Extract the [X, Y] coordinate from the center of the cell holding the provided text.  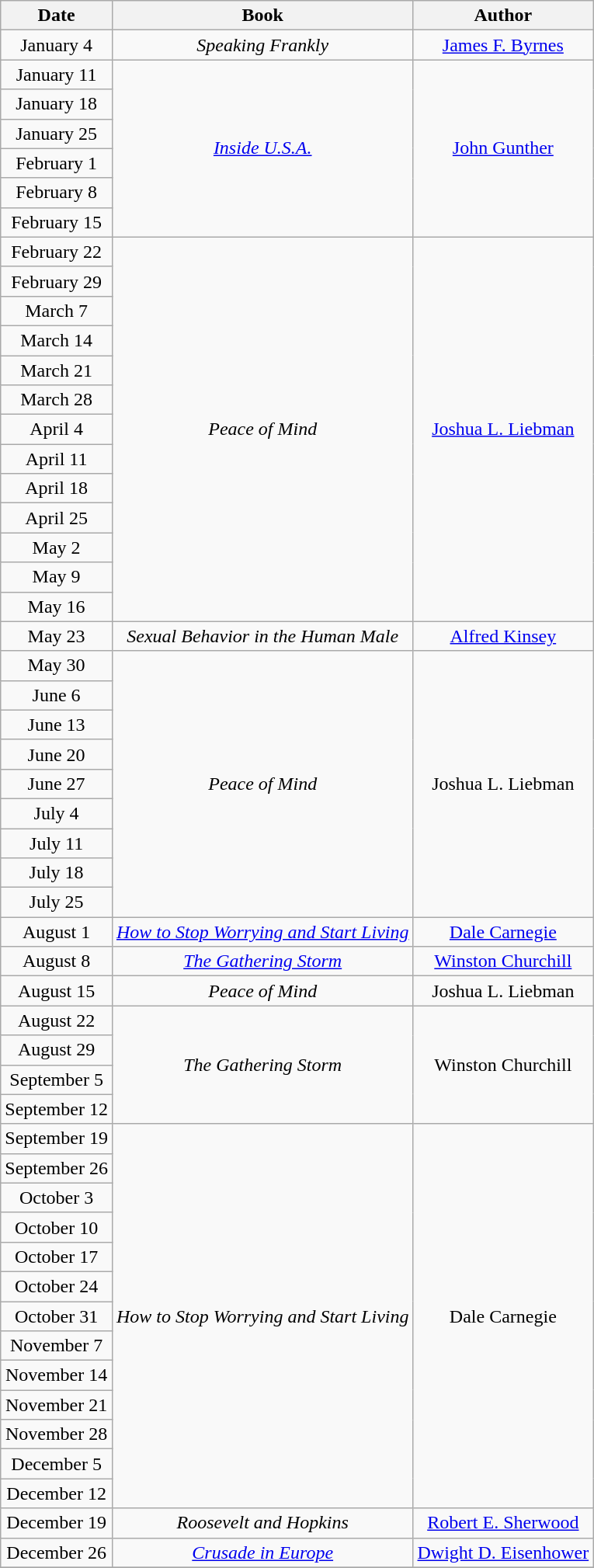
August 22 [57, 1020]
May 16 [57, 607]
February 8 [57, 193]
Speaking Frankly [262, 45]
October 17 [57, 1257]
August 1 [57, 932]
March 7 [57, 311]
April 25 [57, 518]
July 11 [57, 843]
June 6 [57, 695]
Book [262, 16]
Alfred Kinsey [503, 636]
November 28 [57, 1434]
February 15 [57, 222]
November 7 [57, 1346]
January 11 [57, 75]
October 3 [57, 1198]
August 15 [57, 991]
June 20 [57, 754]
February 1 [57, 163]
July 25 [57, 902]
Robert E. Sherwood [503, 1523]
September 19 [57, 1139]
December 12 [57, 1493]
July 4 [57, 813]
March 14 [57, 340]
November 21 [57, 1405]
October 10 [57, 1227]
Date [57, 16]
April 4 [57, 429]
Inside U.S.A. [262, 148]
January 18 [57, 104]
September 26 [57, 1168]
John Gunther [503, 148]
Crusade in Europe [262, 1552]
June 13 [57, 725]
December 19 [57, 1523]
May 23 [57, 636]
Dwight D. Eisenhower [503, 1552]
March 28 [57, 400]
September 12 [57, 1109]
November 14 [57, 1375]
Roosevelt and Hopkins [262, 1523]
May 30 [57, 666]
June 27 [57, 784]
April 11 [57, 459]
May 2 [57, 548]
May 9 [57, 577]
October 24 [57, 1286]
February 29 [57, 281]
July 18 [57, 873]
January 25 [57, 134]
December 5 [57, 1464]
James F. Byrnes [503, 45]
Sexual Behavior in the Human Male [262, 636]
August 8 [57, 961]
August 29 [57, 1050]
April 18 [57, 488]
Author [503, 16]
February 22 [57, 252]
March 21 [57, 370]
October 31 [57, 1316]
September 5 [57, 1080]
December 26 [57, 1552]
January 4 [57, 45]
